For the text-containing cell, return its midpoint in [X, Y] coordinate format. 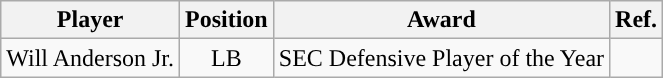
Will Anderson Jr. [90, 58]
Award [441, 20]
Player [90, 20]
Ref. [636, 20]
SEC Defensive Player of the Year [441, 58]
LB [227, 58]
Position [227, 20]
